Extract the [x, y] coordinate from the center of the cell holding the provided text.  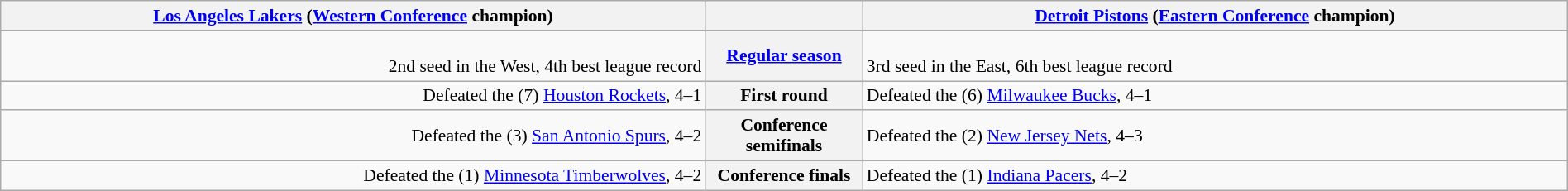
Defeated the (7) Houston Rockets, 4–1 [354, 96]
Detroit Pistons (Eastern Conference champion) [1216, 16]
Defeated the (3) San Antonio Spurs, 4–2 [354, 136]
2nd seed in the West, 4th best league record [354, 56]
Defeated the (1) Indiana Pacers, 4–2 [1216, 176]
Los Angeles Lakers (Western Conference champion) [354, 16]
Defeated the (6) Milwaukee Bucks, 4–1 [1216, 96]
3rd seed in the East, 6th best league record [1216, 56]
Conference finals [784, 176]
Defeated the (1) Minnesota Timberwolves, 4–2 [354, 176]
First round [784, 96]
Regular season [784, 56]
Conference semifinals [784, 136]
Defeated the (2) New Jersey Nets, 4–3 [1216, 136]
